Detect which cell encompasses the target text, then output its (X, Y) center coordinate. 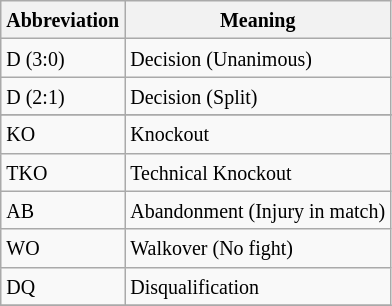
Knockout (258, 134)
KO (63, 134)
Decision (Unanimous) (258, 58)
WO (63, 248)
D (2:1) (63, 96)
DQ (63, 286)
Technical Knockout (258, 172)
Walkover (No fight) (258, 248)
Decision (Split) (258, 96)
D (3:0) (63, 58)
Abandonment (Injury in match) (258, 210)
AB (63, 210)
TKO (63, 172)
Meaning (258, 20)
Disqualification (258, 286)
Abbreviation (63, 20)
